Output the (x, y) coordinate of the center of the cell containing the given text.  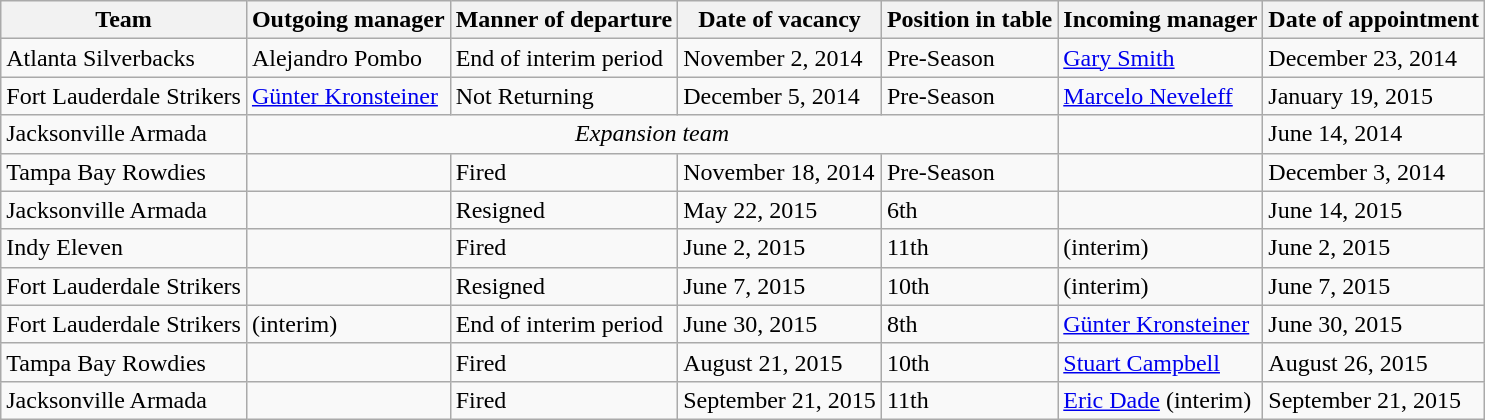
Gary Smith (1160, 58)
Marcelo Neveleff (1160, 96)
Position in table (969, 20)
January 19, 2015 (1374, 96)
6th (969, 210)
Team (124, 20)
Eric Dade (interim) (1160, 400)
November 2, 2014 (780, 58)
Indy Eleven (124, 248)
Manner of departure (564, 20)
Incoming manager (1160, 20)
Not Returning (564, 96)
Atlanta Silverbacks (124, 58)
Date of appointment (1374, 20)
Stuart Campbell (1160, 362)
November 18, 2014 (780, 172)
May 22, 2015 (780, 210)
June 14, 2015 (1374, 210)
August 21, 2015 (780, 362)
December 3, 2014 (1374, 172)
August 26, 2015 (1374, 362)
Alejandro Pombo (348, 58)
Outgoing manager (348, 20)
8th (969, 324)
Date of vacancy (780, 20)
December 5, 2014 (780, 96)
June 14, 2014 (1374, 134)
December 23, 2014 (1374, 58)
Expansion team (652, 134)
